Output the [X, Y] coordinate of the center of the cell containing the given text.  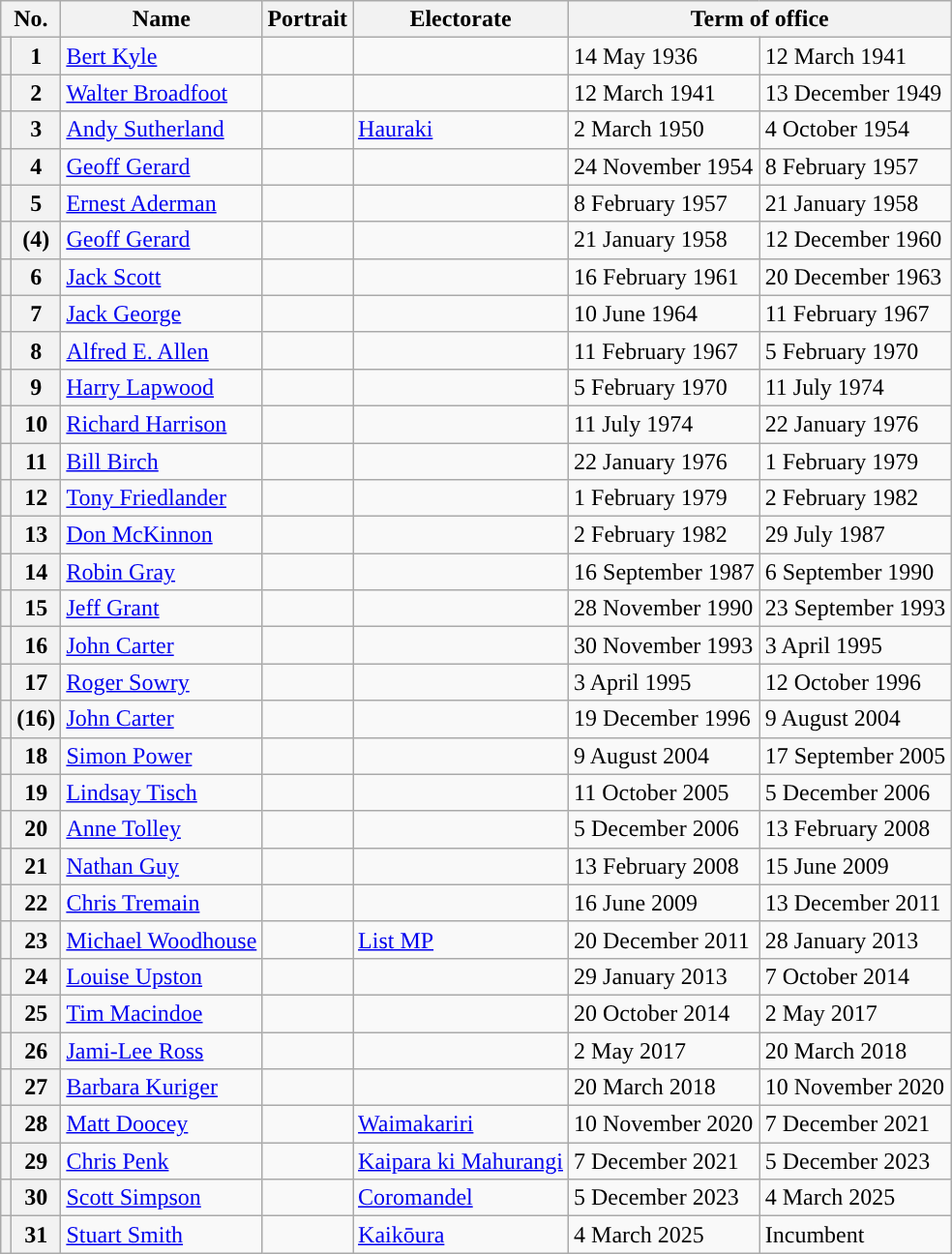
25 [37, 1013]
Jack George [162, 313]
Harry Lapwood [162, 387]
Jami-Lee Ross [162, 1050]
8 [37, 350]
Kaikōura [461, 1235]
12 December 1960 [855, 240]
11 October 2005 [665, 792]
Barbara Kuriger [162, 1088]
19 December 1996 [665, 719]
Walter Broadfoot [162, 93]
13 [37, 535]
23 [37, 940]
15 June 2009 [855, 866]
29 January 2013 [665, 976]
Tony Friedlander [162, 498]
Ernest Aderman [162, 203]
Kaipara ki Mahurangi [461, 1161]
30 [37, 1198]
21 [37, 866]
7 [37, 313]
12 October 1996 [855, 682]
28 January 2013 [855, 940]
29 July 1987 [855, 535]
29 [37, 1161]
(4) [37, 240]
16 [37, 645]
9 [37, 387]
16 September 1987 [665, 572]
13 December 2011 [855, 903]
Louise Upston [162, 976]
Simon Power [162, 756]
Roger Sowry [162, 682]
20 [37, 829]
Term of office [760, 19]
Matt Doocey [162, 1124]
15 [37, 609]
4 [37, 166]
10 [37, 424]
20 October 2014 [665, 1013]
12 [37, 498]
Electorate [461, 19]
3 [37, 130]
Hauraki [461, 130]
Chris Tremain [162, 903]
22 [37, 903]
2 [37, 93]
24 November 1954 [665, 166]
Lindsay Tisch [162, 792]
27 [37, 1088]
17 September 2005 [855, 756]
2 March 1950 [665, 130]
Chris Penk [162, 1161]
28 November 1990 [665, 609]
Andy Sutherland [162, 130]
Tim Macindoe [162, 1013]
4 October 1954 [855, 130]
30 November 1993 [665, 645]
Michael Woodhouse [162, 940]
17 [37, 682]
(16) [37, 719]
Waimakariri [461, 1124]
28 [37, 1124]
Jeff Grant [162, 609]
6 September 1990 [855, 572]
Scott Simpson [162, 1198]
31 [37, 1235]
Richard Harrison [162, 424]
11 [37, 462]
23 September 1993 [855, 609]
26 [37, 1050]
16 June 2009 [665, 903]
Portrait [308, 19]
1 [37, 56]
16 February 1961 [665, 277]
14 May 1936 [665, 56]
Nathan Guy [162, 866]
Name [162, 19]
14 [37, 572]
Robin Gray [162, 572]
24 [37, 976]
19 [37, 792]
18 [37, 756]
Jack Scott [162, 277]
Alfred E. Allen [162, 350]
20 December 2011 [665, 940]
10 June 1964 [665, 313]
Bert Kyle [162, 56]
Bill Birch [162, 462]
7 October 2014 [855, 976]
Don McKinnon [162, 535]
Coromandel [461, 1198]
Stuart Smith [162, 1235]
6 [37, 277]
20 December 1963 [855, 277]
5 [37, 203]
Anne Tolley [162, 829]
13 December 1949 [855, 93]
List MP [461, 940]
No. [31, 19]
Incumbent [855, 1235]
